Find where the given text appears and provide that cell's center as [X, Y] coordinate. 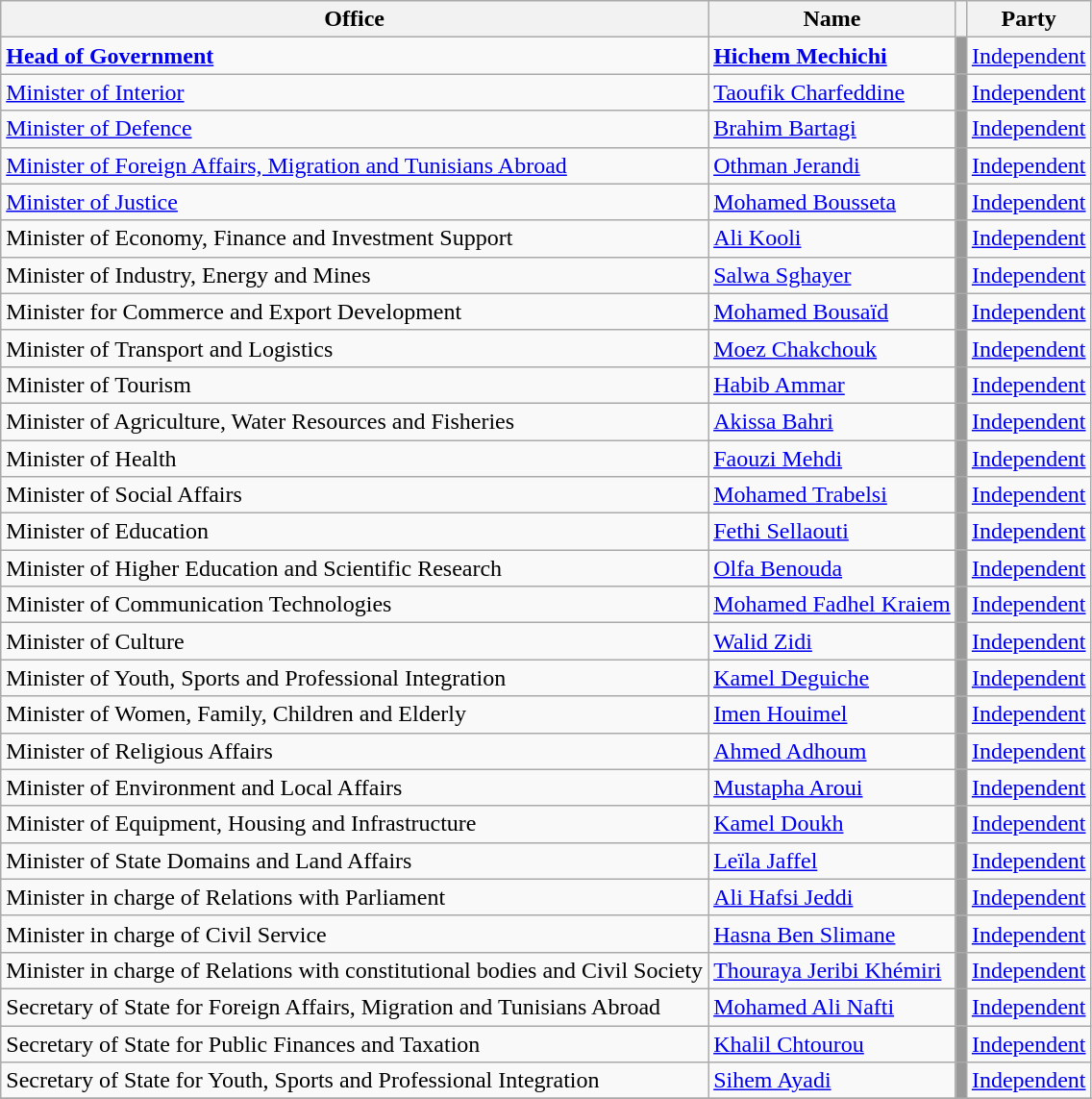
Ahmed Adhoum [832, 751]
Minister of Higher Education and Scientific Research [355, 568]
Minister of Health [355, 459]
Faouzi Mehdi [832, 459]
Minister of Defence [355, 129]
Minister of Equipment, Housing and Infrastructure [355, 824]
Ali Kooli [832, 238]
Moez Chakchouk [832, 348]
Minister of Religious Affairs [355, 751]
Minister of Economy, Finance and Investment Support [355, 238]
Ali Hafsi Jeddi [832, 897]
Thouraya Jeribi Khémiri [832, 970]
Minister of Industry, Energy and Mines [355, 275]
Name [832, 19]
Office [355, 19]
Sihem Ayadi [832, 1081]
Minister of Communication Technologies [355, 605]
Taoufik Charfeddine [832, 92]
Minister in charge of Relations with constitutional bodies and Civil Society [355, 970]
Minister of Social Affairs [355, 495]
Fethi Sellaouti [832, 532]
Minister of Education [355, 532]
Secretary of State for Youth, Sports and Professional Integration [355, 1081]
Head of Government [355, 56]
Minister of Youth, Sports and Professional Integration [355, 678]
Habib Ammar [832, 385]
Mustapha Aroui [832, 787]
Imen Houimel [832, 714]
Salwa Sghayer [832, 275]
Akissa Bahri [832, 421]
Khalil Chtourou [832, 1043]
Minister of Culture [355, 641]
Mohamed Bousaïd [832, 312]
Hasna Ben Slimane [832, 934]
Minister of Interior [355, 92]
Secretary of State for Foreign Affairs, Migration and Tunisians Abroad [355, 1007]
Party [1029, 19]
Minister in charge of Relations with Parliament [355, 897]
Brahim Bartagi [832, 129]
Leïla Jaffel [832, 861]
Minister in charge of Civil Service [355, 934]
Minister of Justice [355, 202]
Mohamed Ali Nafti [832, 1007]
Hichem Mechichi [832, 56]
Secretary of State for Public Finances and Taxation [355, 1043]
Minister of Women, Family, Children and Elderly [355, 714]
Minister of Foreign Affairs, Migration and Tunisians Abroad [355, 165]
Olfa Benouda [832, 568]
Minister of State Domains and Land Affairs [355, 861]
Kamel Deguiche [832, 678]
Mohamed Fadhel Kraiem [832, 605]
Minister for Commerce and Export Development [355, 312]
Othman Jerandi [832, 165]
Mohamed Trabelsi [832, 495]
Walid Zidi [832, 641]
Minister of Transport and Logistics [355, 348]
Minister of Tourism [355, 385]
Kamel Doukh [832, 824]
Minister of Agriculture, Water Resources and Fisheries [355, 421]
Mohamed Bousseta [832, 202]
Minister of Environment and Local Affairs [355, 787]
